Provide the [x, y] coordinate of the cell's center where the given text is located.  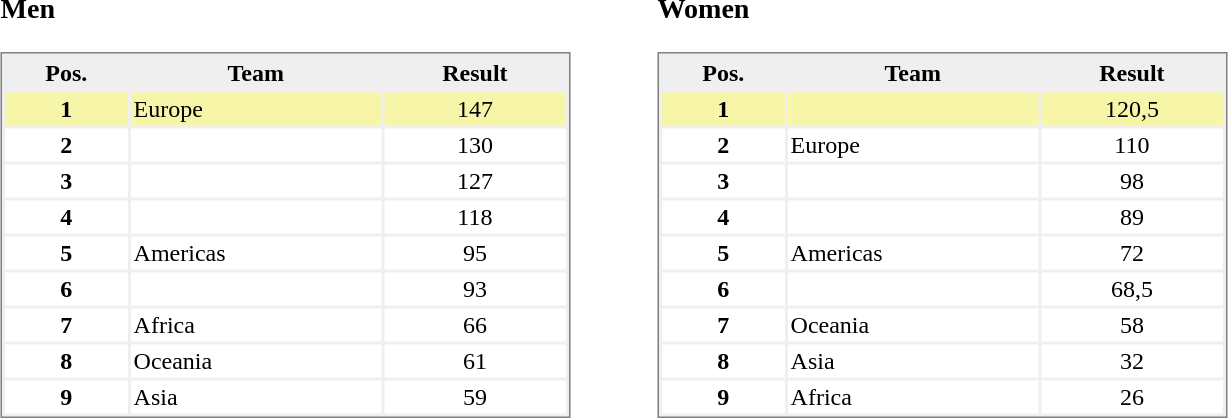
66 [475, 326]
120,5 [1132, 110]
93 [475, 290]
58 [1132, 326]
147 [475, 110]
95 [475, 254]
127 [475, 182]
32 [1132, 362]
72 [1132, 254]
68,5 [1132, 290]
61 [475, 362]
110 [1132, 146]
98 [1132, 182]
89 [1132, 218]
130 [475, 146]
59 [475, 398]
118 [475, 218]
26 [1132, 398]
